Return [X, Y] of the center of cell containing provided text 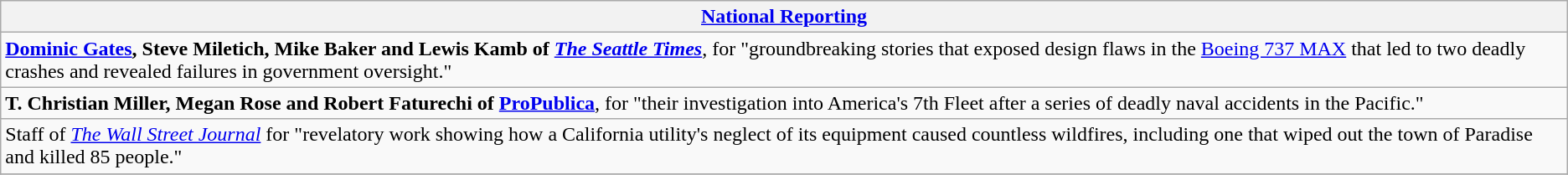
National Reporting [784, 17]
